For the text-containing cell, return its midpoint in (X, Y) coordinate format. 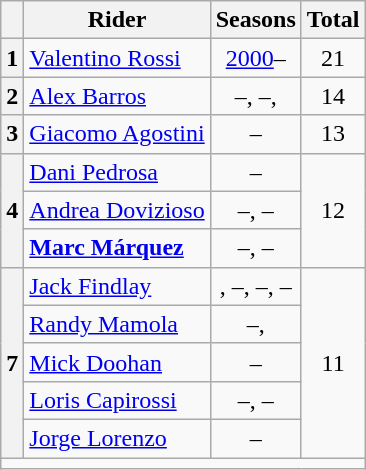
11 (333, 362)
7 (12, 362)
Giacomo Agostini (117, 134)
Valentino Rossi (117, 58)
3 (12, 134)
–, (256, 324)
2000– (256, 58)
13 (333, 134)
2 (12, 96)
Rider (117, 20)
12 (333, 210)
1 (12, 58)
14 (333, 96)
Alex Barros (117, 96)
Randy Mamola (117, 324)
, –, –, – (256, 286)
Jack Findlay (117, 286)
Mick Doohan (117, 362)
Dani Pedrosa (117, 172)
Marc Márquez (117, 248)
Jorge Lorenzo (117, 438)
Andrea Dovizioso (117, 210)
Loris Capirossi (117, 400)
21 (333, 58)
–, –, (256, 96)
4 (12, 210)
Seasons (256, 20)
Total (333, 20)
